Extract the (X, Y) coordinate from the center of the cell holding the provided text.  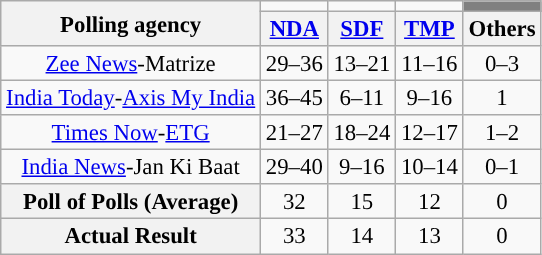
36–45 (295, 98)
29–40 (295, 168)
13 (430, 236)
Zee News-Matrize (131, 64)
11–16 (430, 64)
18–24 (362, 132)
1 (502, 98)
NDA (295, 30)
1–2 (502, 132)
12 (430, 202)
India News-Jan Ki Baat (131, 168)
32 (295, 202)
6–11 (362, 98)
10–14 (430, 168)
SDF (362, 30)
12–17 (430, 132)
21–27 (295, 132)
Actual Result (131, 236)
Times Now-ETG (131, 132)
0–3 (502, 64)
Others (502, 30)
14 (362, 236)
India Today-Axis My India (131, 98)
13–21 (362, 64)
0–1 (502, 168)
33 (295, 236)
Polling agency (131, 24)
29–36 (295, 64)
Poll of Polls (Average) (131, 202)
15 (362, 202)
TMP (430, 30)
